Output the [X, Y] coordinate of the center of the cell containing the given text.  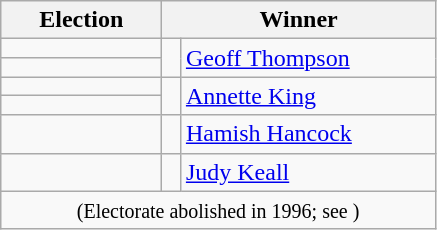
Annette King [308, 96]
Judy Keall [308, 172]
Election [82, 20]
Winner [299, 20]
Geoff Thompson [308, 58]
Hamish Hancock [308, 134]
(Electorate abolished in 1996; see ) [218, 210]
